From the cell containing the given text, extract its center point as (x, y) coordinate. 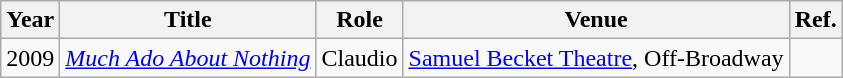
Role (360, 20)
Year (30, 20)
Samuel Becket Theatre, Off-Broadway (596, 58)
2009 (30, 58)
Ref. (816, 20)
Venue (596, 20)
Title (188, 20)
Much Ado About Nothing (188, 58)
Claudio (360, 58)
